Identify which cell holds the provided text, then report its [x, y] central coordinate. 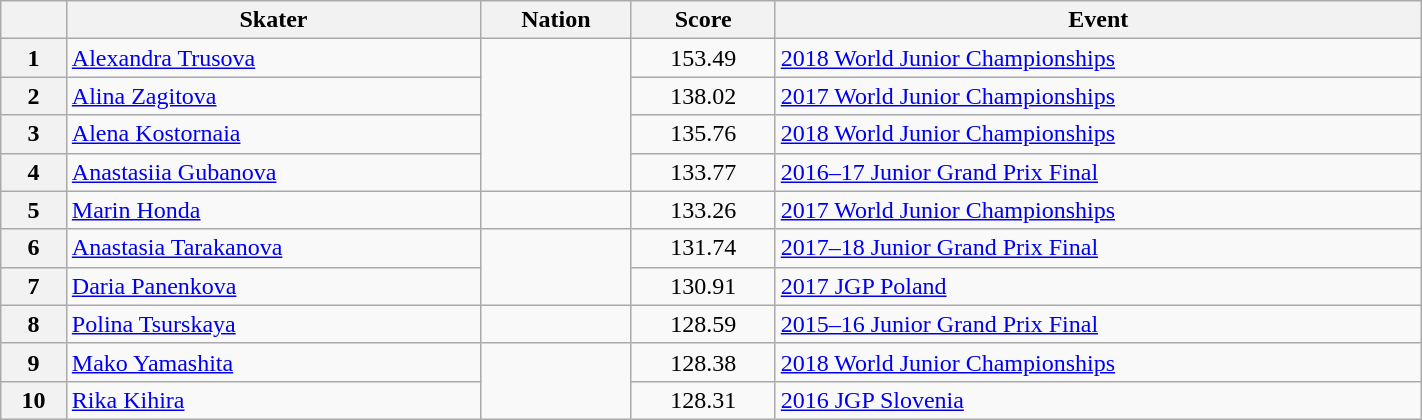
Skater [273, 20]
131.74 [703, 248]
Rika Kihira [273, 400]
133.26 [703, 210]
Polina Tsurskaya [273, 324]
2015–16 Junior Grand Prix Final [1098, 324]
10 [34, 400]
Daria Panenkova [273, 286]
138.02 [703, 96]
2017 JGP Poland [1098, 286]
Anastasiia Gubanova [273, 172]
Alena Kostornaia [273, 134]
5 [34, 210]
Anastasia Tarakanova [273, 248]
Alexandra Trusova [273, 58]
135.76 [703, 134]
128.38 [703, 362]
Alina Zagitova [273, 96]
7 [34, 286]
2016 JGP Slovenia [1098, 400]
153.49 [703, 58]
Score [703, 20]
4 [34, 172]
1 [34, 58]
130.91 [703, 286]
2 [34, 96]
128.59 [703, 324]
Event [1098, 20]
133.77 [703, 172]
3 [34, 134]
128.31 [703, 400]
Nation [556, 20]
Marin Honda [273, 210]
8 [34, 324]
9 [34, 362]
Mako Yamashita [273, 362]
2016–17 Junior Grand Prix Final [1098, 172]
2017–18 Junior Grand Prix Final [1098, 248]
6 [34, 248]
